Output the (x, y) coordinate of the center of the cell containing the given text.  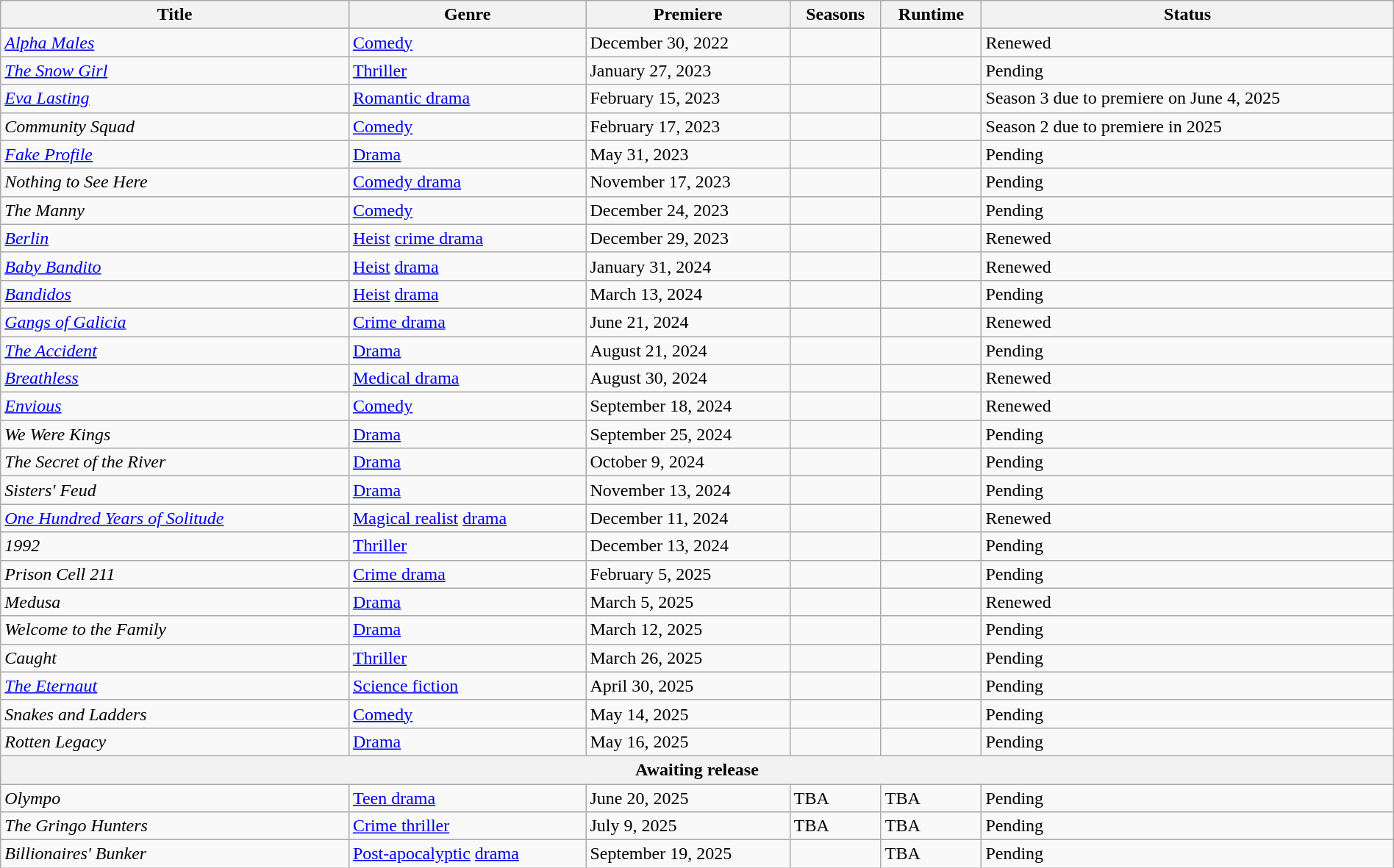
Sisters' Feud (175, 490)
March 26, 2025 (688, 658)
Title (175, 15)
December 11, 2024 (688, 518)
Premiere (688, 15)
Gangs of Galicia (175, 322)
Rotten Legacy (175, 742)
We Were Kings (175, 434)
Welcome to the Family (175, 630)
December 29, 2023 (688, 238)
Snakes and Ladders (175, 714)
Billionaires' Bunker (175, 854)
September 18, 2024 (688, 406)
Community Squad (175, 126)
December 24, 2023 (688, 210)
Olympo (175, 797)
Season 2 due to premiere in 2025 (1187, 126)
Baby Bandito (175, 266)
Magical realist drama (468, 518)
November 17, 2023 (688, 182)
May 31, 2023 (688, 154)
Crime thriller (468, 826)
The Secret of the River (175, 462)
February 5, 2025 (688, 574)
Science fiction (468, 686)
The Accident (175, 351)
Medical drama (468, 379)
Prison Cell 211 (175, 574)
Comedy drama (468, 182)
One Hundred Years of Solitude (175, 518)
April 30, 2025 (688, 686)
December 13, 2024 (688, 546)
March 5, 2025 (688, 602)
Envious (175, 406)
The Eternaut (175, 686)
Runtime (931, 15)
Breathless (175, 379)
March 12, 2025 (688, 630)
Nothing to See Here (175, 182)
Awaiting release (697, 770)
March 13, 2024 (688, 294)
Alpha Males (175, 43)
Eva Lasting (175, 98)
The Gringo Hunters (175, 826)
January 27, 2023 (688, 71)
January 31, 2024 (688, 266)
Fake Profile (175, 154)
December 30, 2022 (688, 43)
Romantic drama (468, 98)
August 30, 2024 (688, 379)
Medusa (175, 602)
May 14, 2025 (688, 714)
Heist crime drama (468, 238)
June 21, 2024 (688, 322)
October 9, 2024 (688, 462)
July 9, 2025 (688, 826)
September 19, 2025 (688, 854)
Genre (468, 15)
Season 3 due to premiere on June 4, 2025 (1187, 98)
Teen drama (468, 797)
Status (1187, 15)
Post-apocalyptic drama (468, 854)
The Snow Girl (175, 71)
May 16, 2025 (688, 742)
1992 (175, 546)
November 13, 2024 (688, 490)
Berlin (175, 238)
Seasons (835, 15)
The Manny (175, 210)
June 20, 2025 (688, 797)
February 17, 2023 (688, 126)
Caught (175, 658)
August 21, 2024 (688, 351)
February 15, 2023 (688, 98)
September 25, 2024 (688, 434)
Bandidos (175, 294)
